Return the [X, Y] coordinate for the center point of the cell that contains the specified text.  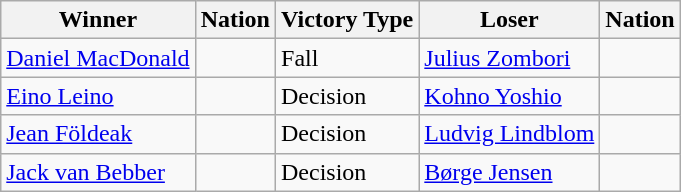
Jean Földeak [98, 134]
Fall [348, 58]
Daniel MacDonald [98, 58]
Børge Jensen [510, 172]
Julius Zombori [510, 58]
Loser [510, 20]
Victory Type [348, 20]
Kohno Yoshio [510, 96]
Winner [98, 20]
Ludvig Lindblom [510, 134]
Eino Leino [98, 96]
Jack van Bebber [98, 172]
